Identify which cell holds the provided text, then report its [X, Y] central coordinate. 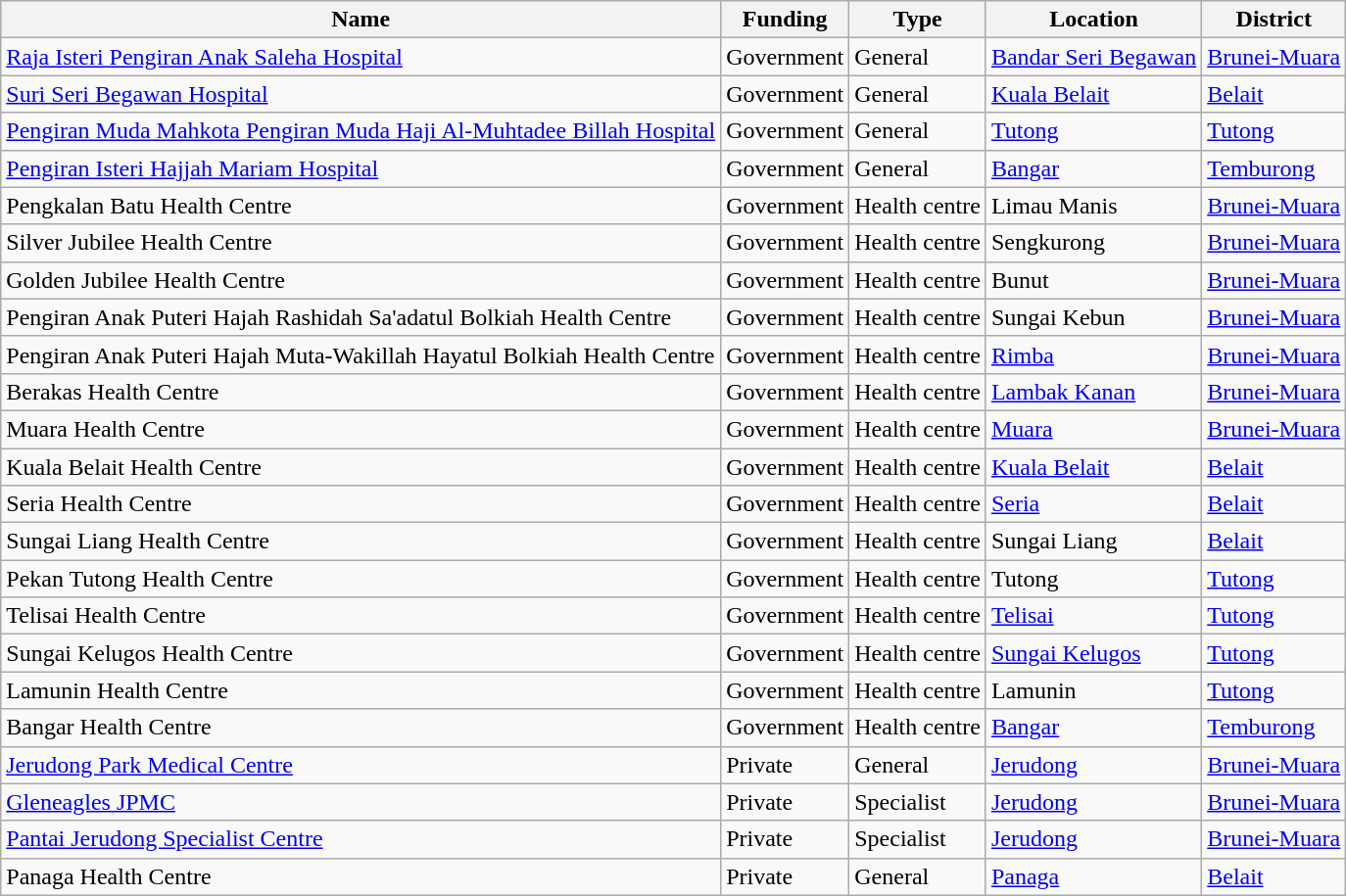
Silver Jubilee Health Centre [361, 243]
Sungai Kebun [1093, 317]
Pengiran Anak Puteri Hajah Rashidah Sa'adatul Bolkiah Health Centre [361, 317]
Panaga [1093, 876]
Seria [1093, 504]
Muara [1093, 429]
Pengkalan Batu Health Centre [361, 206]
Bangar Health Centre [361, 728]
Golden Jubilee Health Centre [361, 280]
Lamunin Health Centre [361, 690]
Sungai Kelugos [1093, 653]
Muara Health Centre [361, 429]
Pekan Tutong Health Centre [361, 579]
Funding [786, 20]
Seria Health Centre [361, 504]
Pantai Jerudong Specialist Centre [361, 839]
Suri Seri Begawan Hospital [361, 94]
Limau Manis [1093, 206]
Telisai Health Centre [361, 616]
Bunut [1093, 280]
Sungai Kelugos Health Centre [361, 653]
Gleneagles JPMC [361, 802]
Sengkurong [1093, 243]
Telisai [1093, 616]
Panaga Health Centre [361, 876]
Lamunin [1093, 690]
Jerudong Park Medical Centre [361, 765]
District [1274, 20]
Raja Isteri Pengiran Anak Saleha Hospital [361, 57]
Berakas Health Centre [361, 392]
Pengiran Anak Puteri Hajah Muta-Wakillah Hayatul Bolkiah Health Centre [361, 354]
Pengiran Isteri Hajjah Mariam Hospital [361, 168]
Name [361, 20]
Sungai Liang Health Centre [361, 542]
Sungai Liang [1093, 542]
Rimba [1093, 354]
Bandar Seri Begawan [1093, 57]
Pengiran Muda Mahkota Pengiran Muda Haji Al-Muhtadee Billah Hospital [361, 131]
Type [918, 20]
Lambak Kanan [1093, 392]
Kuala Belait Health Centre [361, 467]
Location [1093, 20]
